Provide the (x, y) coordinate of the cell's center where the given text is located.  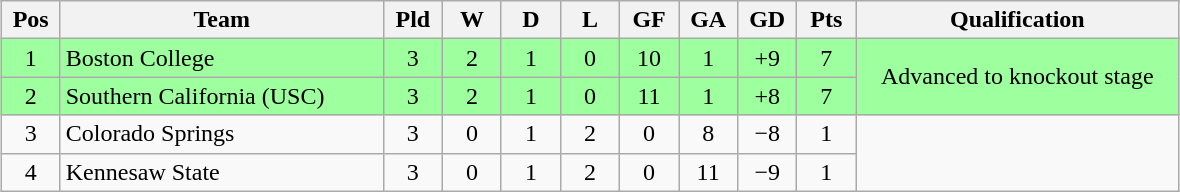
Colorado Springs (222, 134)
Team (222, 20)
8 (708, 134)
Pld (412, 20)
Kennesaw State (222, 172)
−9 (768, 172)
Boston College (222, 58)
10 (650, 58)
W (472, 20)
Southern California (USC) (222, 96)
GA (708, 20)
D (530, 20)
GD (768, 20)
GF (650, 20)
4 (30, 172)
Pos (30, 20)
+9 (768, 58)
+8 (768, 96)
Pts (826, 20)
Advanced to knockout stage (1018, 77)
Qualification (1018, 20)
L (590, 20)
−8 (768, 134)
